Return [X, Y] of the center of cell containing provided text 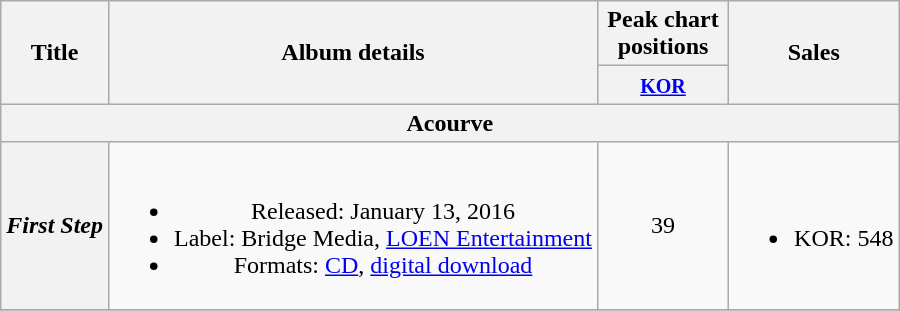
KOR [662, 85]
First Step [55, 226]
Sales [814, 52]
Title [55, 52]
KOR: 548 [814, 226]
Acourve [450, 123]
39 [662, 226]
Album details [354, 52]
Peak chart positions [662, 34]
Released: January 13, 2016Label: Bridge Media, LOEN EntertainmentFormats: CD, digital download [354, 226]
